Determine the (X, Y) coordinate at the center of the cell enclosing the given text.  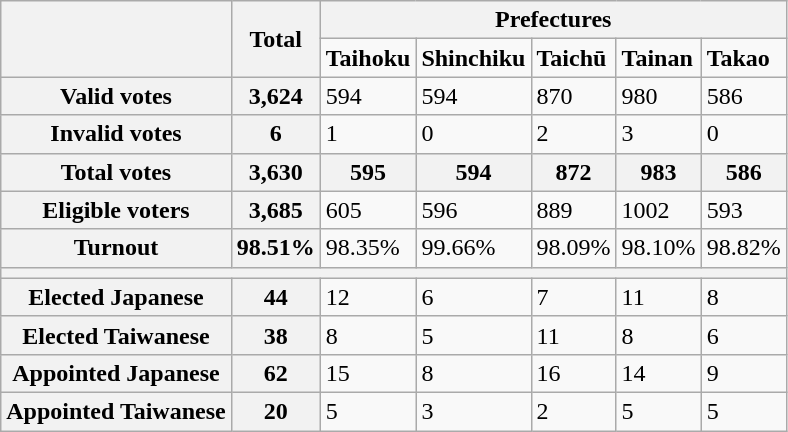
Turnout (116, 248)
Total (276, 39)
872 (574, 172)
Invalid votes (116, 134)
98.09% (574, 248)
593 (744, 210)
3,685 (276, 210)
Takao (744, 58)
Taichū (574, 58)
98.35% (368, 248)
7 (574, 297)
Appointed Japanese (116, 373)
889 (574, 210)
Shinchiku (474, 58)
980 (658, 96)
99.66% (474, 248)
Taihoku (368, 58)
3,624 (276, 96)
62 (276, 373)
Elected Taiwanese (116, 335)
595 (368, 172)
9 (744, 373)
605 (368, 210)
98.10% (658, 248)
870 (574, 96)
Total votes (116, 172)
15 (368, 373)
16 (574, 373)
983 (658, 172)
44 (276, 297)
3,630 (276, 172)
1 (368, 134)
14 (658, 373)
Appointed Taiwanese (116, 411)
Tainan (658, 58)
12 (368, 297)
Prefectures (553, 20)
Valid votes (116, 96)
38 (276, 335)
98.51% (276, 248)
20 (276, 411)
98.82% (744, 248)
Eligible voters (116, 210)
Elected Japanese (116, 297)
1002 (658, 210)
596 (474, 210)
